From the cell containing the given text, extract its center point as (x, y) coordinate. 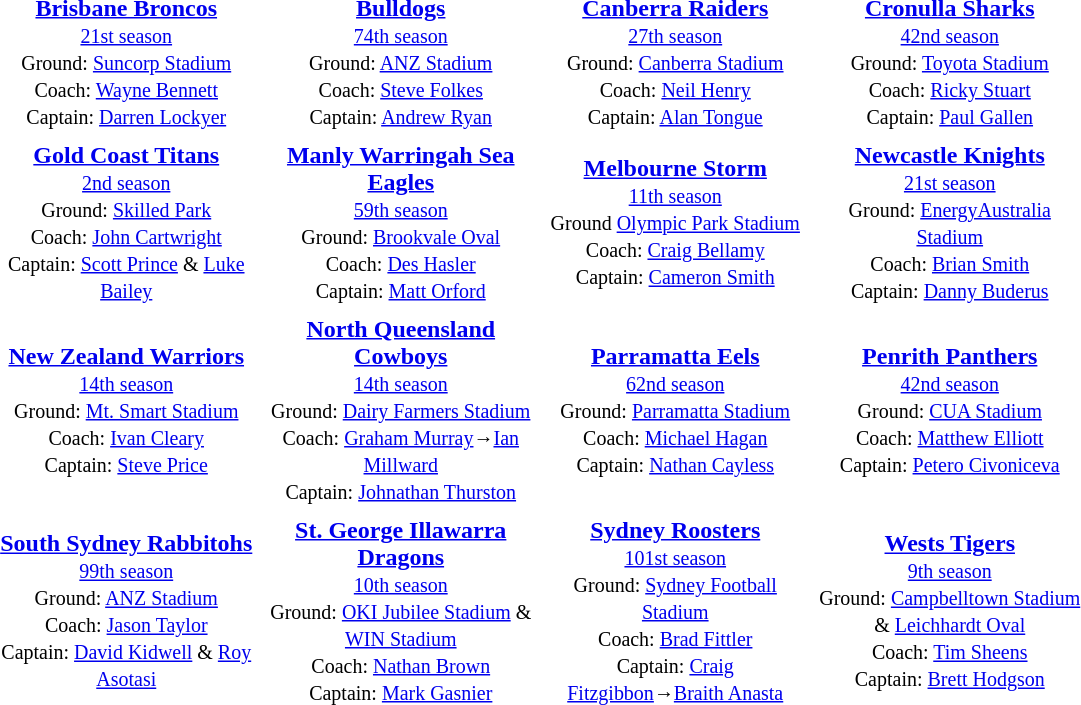
Parramatta Eels 62nd seasonGround: Parramatta StadiumCoach: Michael HaganCaptain: Nathan Cayless (676, 410)
Manly Warringah Sea Eagles 59th seasonGround: Brookvale OvalCoach: Des HaslerCaptain: Matt Orford (401, 222)
Melbourne Storm 11th seasonGround Olympic Park StadiumCoach: Craig BellamyCaptain: Cameron Smith (676, 222)
North Queensland Cowboys 14th seasonGround: Dairy Farmers StadiumCoach: Graham Murray→Ian MillwardCaptain: Johnathan Thurston (401, 410)
